Extract the [x, y] coordinate from the center of the cell holding the provided text.  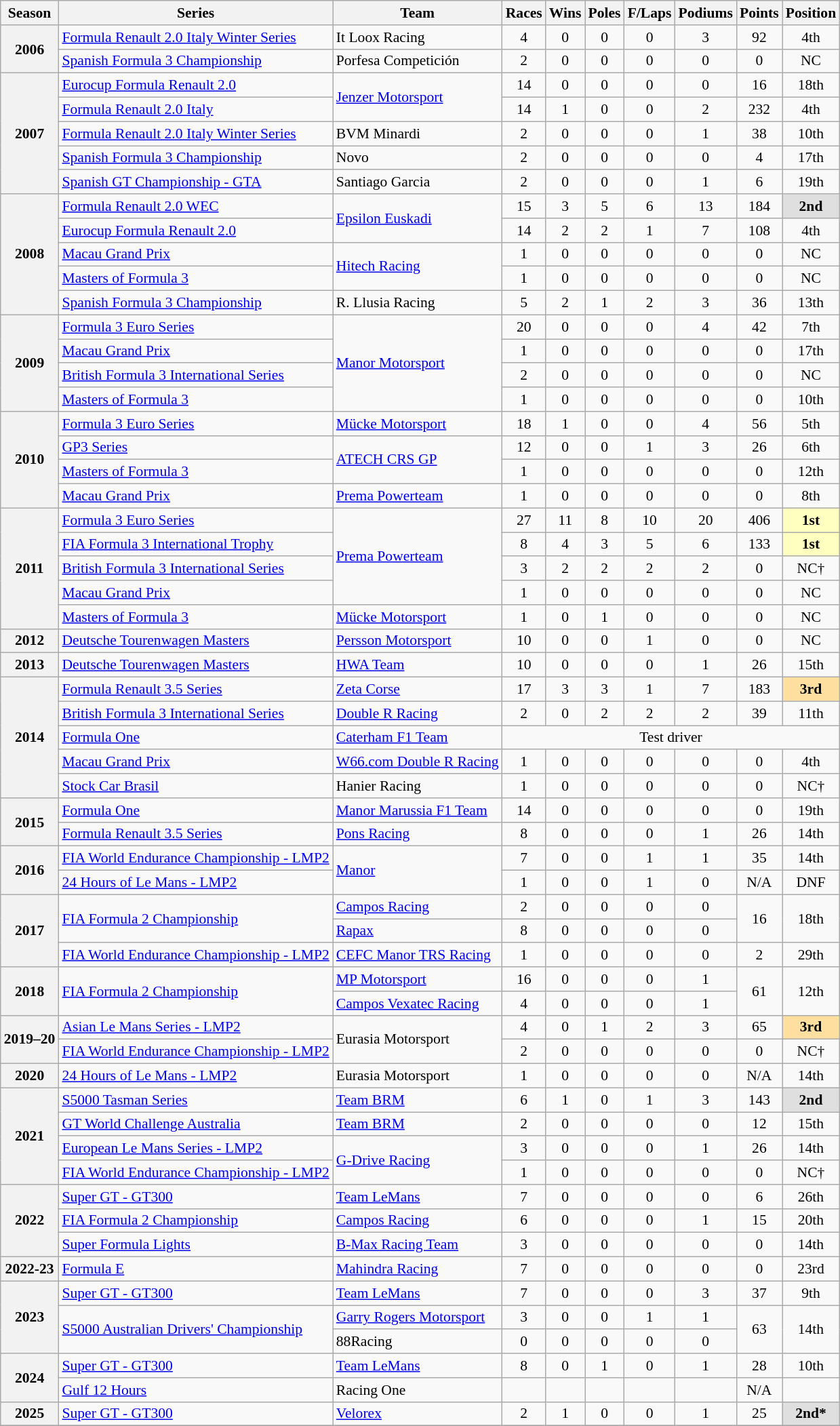
37 [759, 1293]
2023 [30, 1317]
11 [565, 520]
Pons Racing [418, 834]
Jenzer Motorsport [418, 98]
25 [759, 1414]
Velorex [418, 1414]
27 [524, 520]
2020 [30, 1076]
133 [759, 544]
2022-23 [30, 1269]
Manor Marussia F1 Team [418, 810]
38 [759, 134]
Position [811, 13]
88Racing [418, 1342]
Garry Rogers Motorsport [418, 1318]
GT World Challenge Australia [195, 1124]
Races [524, 13]
2007 [30, 134]
2018 [30, 991]
2017 [30, 930]
5th [811, 424]
2009 [30, 363]
2008 [30, 254]
13th [811, 303]
2022 [30, 1221]
35 [759, 858]
Novo [418, 158]
HWA Team [418, 665]
Zeta Corse [418, 690]
ATECH CRS GP [418, 460]
23rd [811, 1269]
232 [759, 110]
CEFC Manor TRS Racing [418, 955]
26th [811, 1197]
2011 [30, 568]
28 [759, 1366]
406 [759, 520]
Hanier Racing [418, 786]
Points [759, 13]
MP Motorsport [418, 979]
18 [524, 424]
39 [759, 713]
184 [759, 206]
9th [811, 1293]
Porfesa Competición [418, 61]
B-Max Racing Team [418, 1245]
92 [759, 37]
G-Drive Racing [418, 1161]
Manor [418, 871]
2010 [30, 460]
Formula Renault 2.0 WEC [195, 206]
Spanish GT Championship - GTA [195, 182]
FIA Formula 3 International Trophy [195, 544]
6th [811, 448]
Stock Car Brasil [195, 786]
2006 [30, 49]
36 [759, 303]
Manor Motorsport [418, 363]
Rapax [418, 931]
Season [30, 13]
Persson Motorsport [418, 641]
42 [759, 327]
R. Llusia Racing [418, 303]
S5000 Australian Drivers' Championship [195, 1329]
2021 [30, 1136]
Santiago Garcia [418, 182]
13 [706, 206]
It Loox Racing [418, 37]
2nd* [811, 1414]
Super Formula Lights [195, 1245]
Podiums [706, 13]
2016 [30, 871]
W66.com Double R Racing [418, 762]
Campos Vexatec Racing [418, 1004]
63 [759, 1329]
11th [811, 713]
Team [418, 13]
56 [759, 424]
Wins [565, 13]
Series [195, 13]
Test driver [671, 738]
61 [759, 991]
29th [811, 955]
2012 [30, 641]
Epsilon Euskadi [418, 218]
183 [759, 690]
Formula Renault 2.0 Italy [195, 110]
Double R Racing [418, 713]
BVM Minardi [418, 134]
65 [759, 1027]
Caterham F1 Team [418, 738]
GP3 Series [195, 448]
Hitech Racing [418, 266]
8th [811, 496]
108 [759, 231]
143 [759, 1100]
2014 [30, 738]
S5000 Tasman Series [195, 1100]
F/Laps [649, 13]
7th [811, 327]
20th [811, 1221]
Poles [604, 13]
2025 [30, 1414]
2015 [30, 822]
17 [524, 690]
Formula E [195, 1269]
Mahindra Racing [418, 1269]
European Le Mans Series - LMP2 [195, 1149]
Asian Le Mans Series - LMP2 [195, 1027]
DNF [811, 883]
2013 [30, 665]
2024 [30, 1378]
Gulf 12 Hours [195, 1390]
2019–20 [30, 1039]
Racing One [418, 1390]
